Scan for the cell matching the given text and deliver its (x, y) coordinate at center. 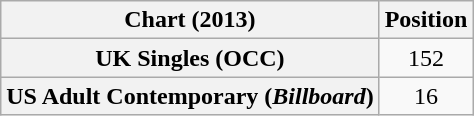
US Adult Contemporary (Billboard) (190, 96)
UK Singles (OCC) (190, 58)
152 (426, 58)
Chart (2013) (190, 20)
Position (426, 20)
16 (426, 96)
